Detect which cell encompasses the target text, then output its [X, Y] center coordinate. 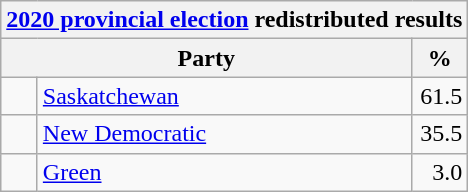
61.5 [440, 96]
Saskatchewan [224, 96]
3.0 [440, 172]
Party [206, 58]
Green [224, 172]
% [440, 58]
New Democratic [224, 134]
35.5 [440, 134]
2020 provincial election redistributed results [234, 20]
